Determine the (X, Y) coordinate at the center of the cell enclosing the given text.  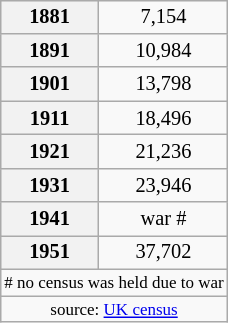
10,984 (164, 51)
1911 (50, 118)
# no census was held due to war (114, 282)
7,154 (164, 17)
source: UK census (114, 309)
18,496 (164, 118)
1931 (50, 185)
1941 (50, 219)
1921 (50, 152)
1901 (50, 84)
21,236 (164, 152)
37,702 (164, 253)
13,798 (164, 84)
war # (164, 219)
1881 (50, 17)
23,946 (164, 185)
1891 (50, 51)
1951 (50, 253)
